Pinpoint the cell where the given text exists, returning its (X, Y) midpoint coordinate. 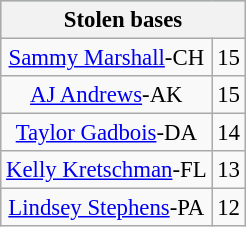
12 (228, 208)
AJ Andrews-AK (106, 95)
Kelly Kretschman-FL (106, 170)
Lindsey Stephens-PA (106, 208)
Sammy Marshall-CH (106, 58)
13 (228, 170)
Stolen bases (124, 20)
14 (228, 133)
Taylor Gadbois-DA (106, 133)
